Find where the given text appears and provide that cell's center as [X, Y] coordinate. 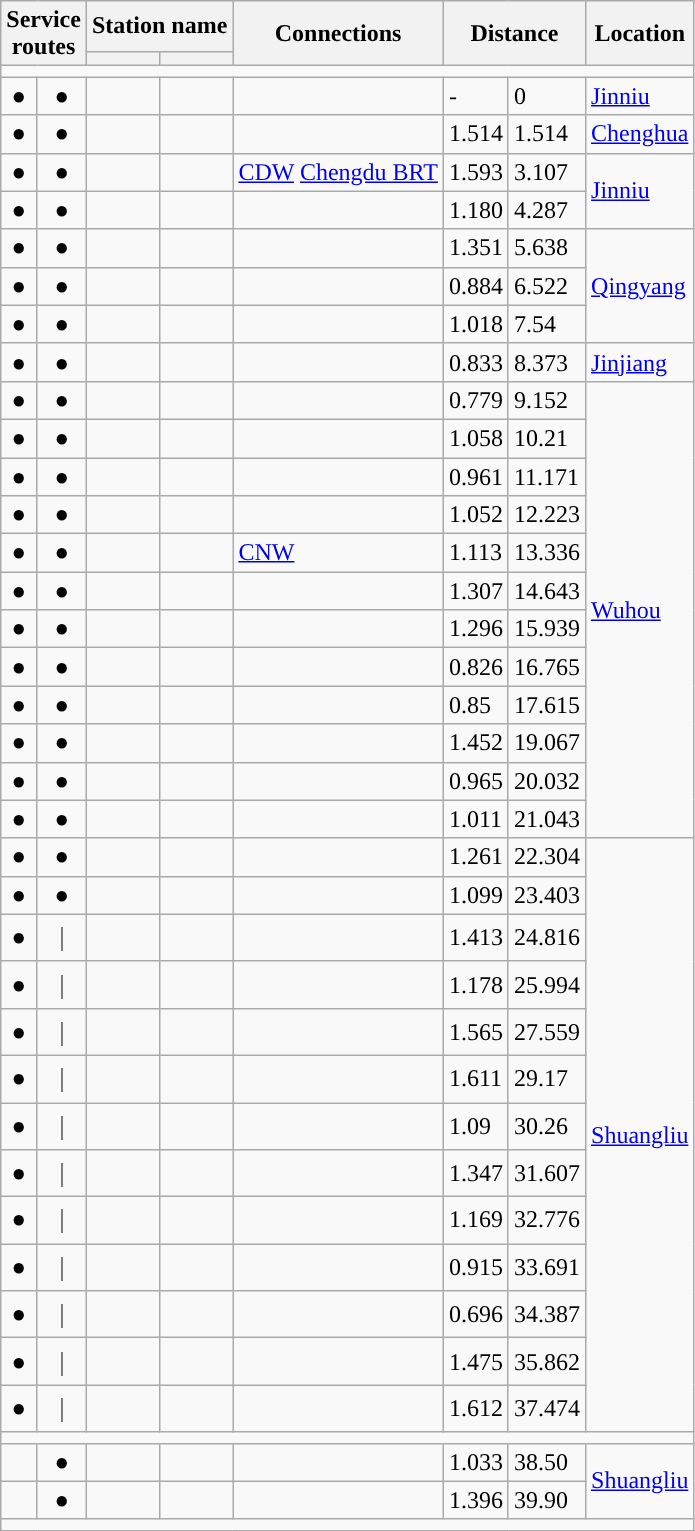
Chenghua [640, 134]
1.396 [476, 1500]
Connections [338, 34]
1.612 [476, 1408]
0.965 [476, 781]
17.615 [546, 705]
- [476, 96]
39.90 [546, 1500]
24.816 [546, 938]
0.85 [476, 705]
3.107 [546, 172]
6.522 [546, 286]
27.559 [546, 1032]
22.304 [546, 857]
30.26 [546, 1126]
8.373 [546, 362]
16.765 [546, 667]
0.826 [476, 667]
1.180 [476, 210]
Station name [159, 26]
1.113 [476, 553]
1.178 [476, 984]
0.961 [476, 477]
Distance [514, 34]
25.994 [546, 984]
0.884 [476, 286]
CNW [338, 553]
20.032 [546, 781]
33.691 [546, 1268]
1.099 [476, 895]
1.593 [476, 172]
1.351 [476, 248]
1.011 [476, 819]
5.638 [546, 248]
14.643 [546, 591]
1.452 [476, 743]
15.939 [546, 629]
0.915 [476, 1268]
12.223 [546, 515]
32.776 [546, 1220]
7.54 [546, 324]
1.347 [476, 1174]
Qingyang [640, 286]
1.307 [476, 591]
35.862 [546, 1362]
Wuhou [640, 610]
0.779 [476, 400]
37.474 [546, 1408]
1.052 [476, 515]
19.067 [546, 743]
4.287 [546, 210]
0 [546, 96]
0.833 [476, 362]
1.565 [476, 1032]
Jinjiang [640, 362]
CDW Chengdu BRT [338, 172]
0.696 [476, 1314]
34.387 [546, 1314]
1.018 [476, 324]
38.50 [546, 1462]
1.09 [476, 1126]
11.171 [546, 477]
10.21 [546, 438]
1.413 [476, 938]
1.058 [476, 438]
Serviceroutes [44, 34]
1.475 [476, 1362]
31.607 [546, 1174]
1.261 [476, 857]
1.169 [476, 1220]
23.403 [546, 895]
29.17 [546, 1078]
Location [640, 34]
9.152 [546, 400]
13.336 [546, 553]
1.611 [476, 1078]
1.296 [476, 629]
21.043 [546, 819]
1.033 [476, 1462]
